Return the [x, y] coordinate for the center point of the cell that contains the specified text.  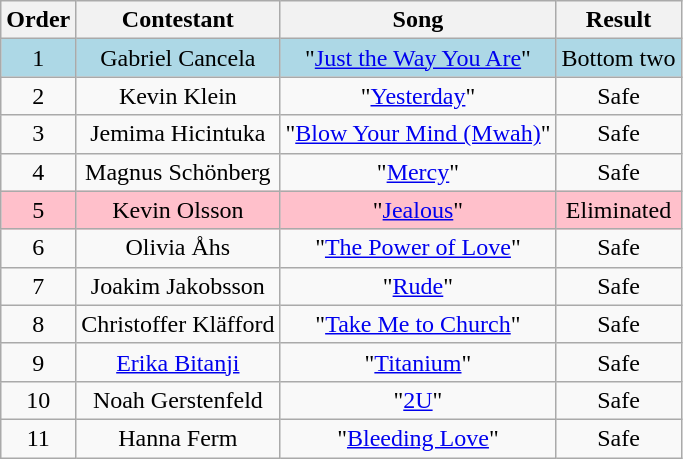
Kevin Olsson [178, 210]
Contestant [178, 20]
"2U" [418, 400]
Erika Bitanji [178, 362]
"Titanium" [418, 362]
Bottom two [618, 58]
"Just the Way You Are" [418, 58]
Joakim Jakobsson [178, 286]
11 [38, 438]
1 [38, 58]
Gabriel Cancela [178, 58]
Magnus Schönberg [178, 172]
Song [418, 20]
Kevin Klein [178, 96]
Result [618, 20]
"Rude" [418, 286]
6 [38, 248]
"The Power of Love" [418, 248]
"Blow Your Mind (Mwah)" [418, 134]
2 [38, 96]
8 [38, 324]
5 [38, 210]
3 [38, 134]
Olivia Åhs [178, 248]
9 [38, 362]
"Jealous" [418, 210]
Christoffer Kläfford [178, 324]
"Bleeding Love" [418, 438]
"Take Me to Church" [418, 324]
"Yesterday" [418, 96]
Noah Gerstenfeld [178, 400]
Jemima Hicintuka [178, 134]
"Mercy" [418, 172]
10 [38, 400]
7 [38, 286]
Eliminated [618, 210]
Order [38, 20]
4 [38, 172]
Hanna Ferm [178, 438]
